Search for the cell housing the specified text and yield its [X, Y] center coordinate. 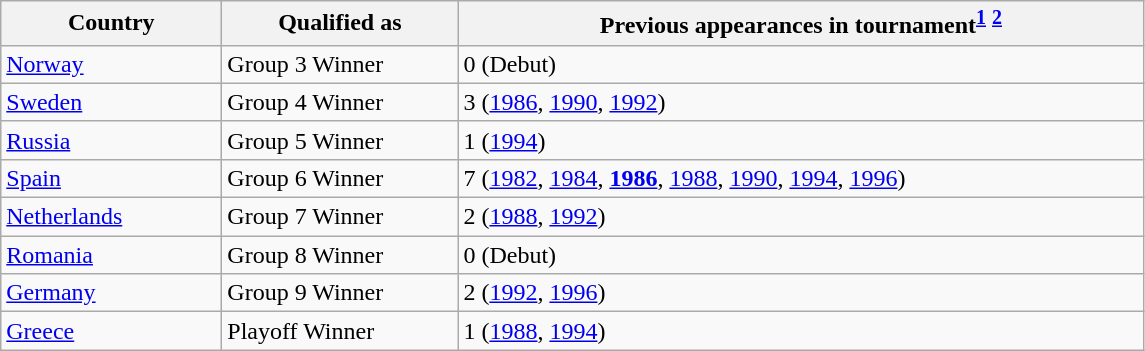
1 (1994) [801, 140]
Group 7 Winner [340, 217]
3 (1986, 1990, 1992) [801, 102]
Playoff Winner [340, 331]
Group 8 Winner [340, 255]
Spain [112, 178]
Country [112, 24]
Previous appearances in tournament1 2 [801, 24]
Romania [112, 255]
Greece [112, 331]
Group 9 Winner [340, 293]
1 (1988, 1994) [801, 331]
Group 6 Winner [340, 178]
Group 3 Winner [340, 64]
7 (1982, 1984, 1986, 1988, 1990, 1994, 1996) [801, 178]
Qualified as [340, 24]
2 (1988, 1992) [801, 217]
Germany [112, 293]
Netherlands [112, 217]
2 (1992, 1996) [801, 293]
Group 4 Winner [340, 102]
Russia [112, 140]
Norway [112, 64]
Sweden [112, 102]
Group 5 Winner [340, 140]
